Identify which cell holds the provided text, then report its [X, Y] central coordinate. 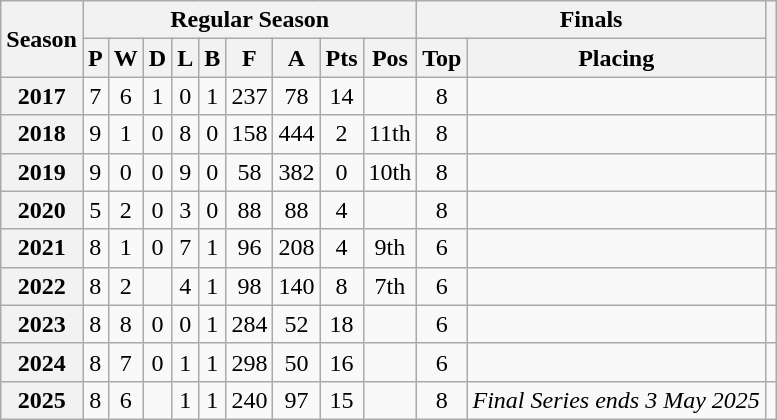
7th [390, 286]
Pos [390, 58]
Season [42, 39]
158 [250, 134]
58 [250, 172]
Finals [592, 20]
Top [442, 58]
382 [296, 172]
237 [250, 96]
3 [186, 210]
P [95, 58]
16 [342, 362]
284 [250, 324]
2018 [42, 134]
9th [390, 248]
98 [250, 286]
240 [250, 400]
2017 [42, 96]
15 [342, 400]
B [212, 58]
2021 [42, 248]
5 [95, 210]
2024 [42, 362]
298 [250, 362]
F [250, 58]
50 [296, 362]
L [186, 58]
A [296, 58]
Final Series ends 3 May 2025 [616, 400]
Regular Season [249, 20]
W [126, 58]
D [157, 58]
10th [390, 172]
96 [250, 248]
2020 [42, 210]
52 [296, 324]
208 [296, 248]
2019 [42, 172]
Pts [342, 58]
18 [342, 324]
78 [296, 96]
97 [296, 400]
11th [390, 134]
2025 [42, 400]
2023 [42, 324]
14 [342, 96]
Placing [616, 58]
140 [296, 286]
444 [296, 134]
2022 [42, 286]
